Find where the given text appears and provide that cell's center as [x, y] coordinate. 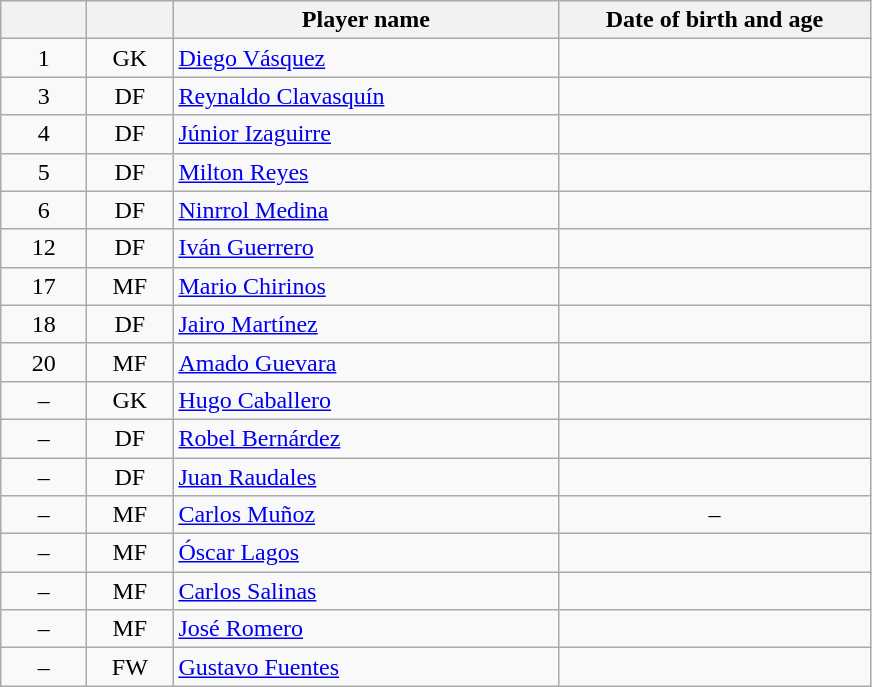
Óscar Lagos [366, 553]
Player name [366, 20]
FW [130, 667]
Date of birth and age [714, 20]
Juan Raudales [366, 477]
Carlos Muñoz [366, 515]
Gustavo Fuentes [366, 667]
Jairo Martínez [366, 324]
6 [44, 210]
17 [44, 286]
Iván Guerrero [366, 248]
Milton Reyes [366, 172]
20 [44, 362]
5 [44, 172]
José Romero [366, 629]
Amado Guevara [366, 362]
Robel Bernárdez [366, 438]
Reynaldo Clavasquín [366, 96]
12 [44, 248]
Carlos Salinas [366, 591]
4 [44, 134]
3 [44, 96]
Mario Chirinos [366, 286]
Ninrrol Medina [366, 210]
Hugo Caballero [366, 400]
Júnior Izaguirre [366, 134]
18 [44, 324]
1 [44, 58]
Diego Vásquez [366, 58]
